Return (X, Y) of the center of cell containing provided text 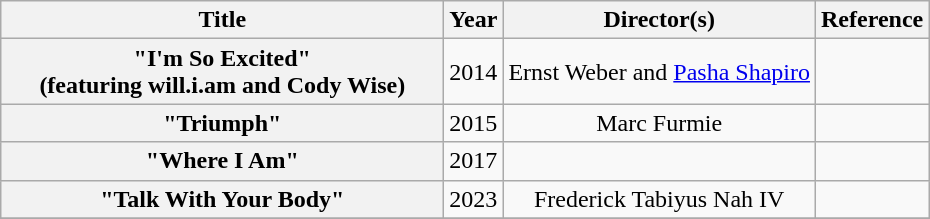
"Talk With Your Body" (222, 199)
Frederick Tabiyus Nah IV (660, 199)
2015 (474, 123)
2014 (474, 72)
Title (222, 20)
2017 (474, 161)
Ernst Weber and Pasha Shapiro (660, 72)
Director(s) (660, 20)
2023 (474, 199)
"Triumph" (222, 123)
Marc Furmie (660, 123)
Year (474, 20)
"I'm So Excited"(featuring will.i.am and Cody Wise) (222, 72)
Reference (872, 20)
"Where I Am" (222, 161)
